Extract the [x, y] coordinate from the center of the cell holding the provided text.  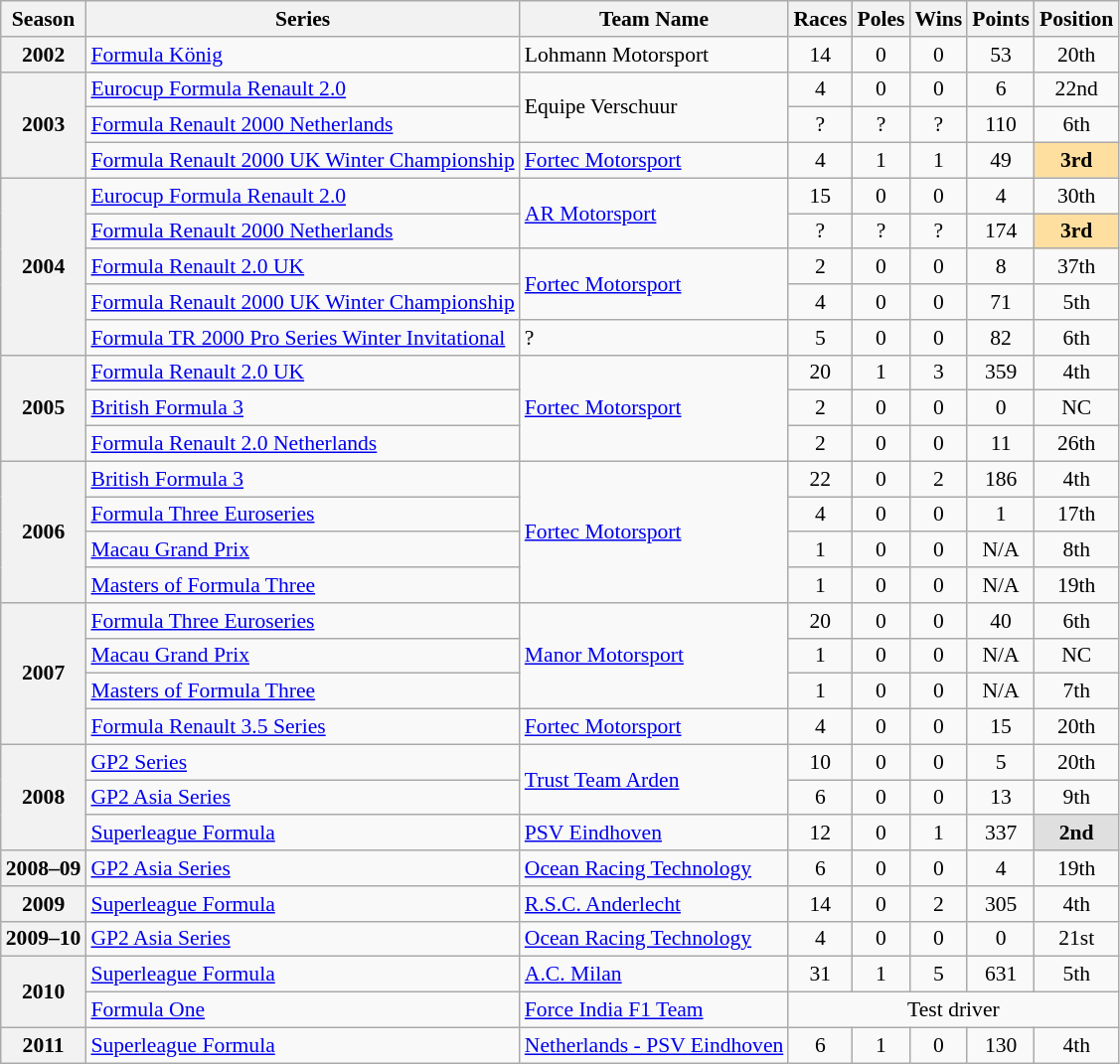
Manor Motorsport [654, 656]
Formula TR 2000 Pro Series Winter Invitational [302, 338]
Races [820, 19]
A.C. Milan [654, 975]
22nd [1076, 89]
3 [939, 373]
2011 [44, 1045]
2008 [44, 797]
12 [820, 834]
Formula König [302, 55]
30th [1076, 196]
8th [1076, 550]
GP2 Series [302, 762]
2nd [1076, 834]
359 [1001, 373]
110 [1001, 125]
2009 [44, 904]
186 [1001, 479]
37th [1076, 267]
Team Name [654, 19]
2006 [44, 532]
Formula One [302, 1010]
Points [1001, 19]
82 [1001, 338]
71 [1001, 302]
31 [820, 975]
Poles [880, 19]
337 [1001, 834]
R.S.C. Anderlecht [654, 904]
631 [1001, 975]
174 [1001, 231]
Wins [939, 19]
Series [302, 19]
8 [1001, 267]
Test driver [953, 1010]
Season [44, 19]
21st [1076, 939]
Trust Team Arden [654, 779]
2005 [44, 407]
Netherlands - PSV Eindhoven [654, 1045]
53 [1001, 55]
49 [1001, 161]
Force India F1 Team [654, 1010]
AR Motorsport [654, 213]
2003 [44, 125]
130 [1001, 1045]
PSV Eindhoven [654, 834]
Lohmann Motorsport [654, 55]
40 [1001, 621]
22 [820, 479]
2002 [44, 55]
7th [1076, 691]
2008–09 [44, 868]
10 [820, 762]
2009–10 [44, 939]
Formula Renault 2.0 Netherlands [302, 444]
11 [1001, 444]
305 [1001, 904]
Formula Renault 3.5 Series [302, 727]
13 [1001, 798]
9th [1076, 798]
2010 [44, 991]
Equipe Verschuur [654, 107]
26th [1076, 444]
Position [1076, 19]
2004 [44, 266]
17th [1076, 515]
2007 [44, 674]
